Find where the given text appears and provide that cell's center as (X, Y) coordinate. 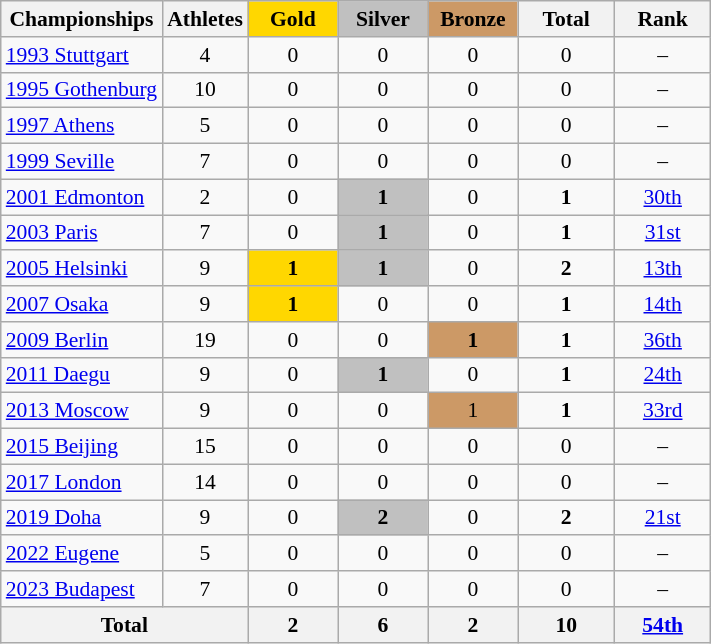
1999 Seville (82, 162)
2001 Edmonton (82, 197)
Athletes (205, 19)
2013 Moscow (82, 411)
24th (662, 375)
1997 Athens (82, 126)
2011 Daegu (82, 375)
2023 Budapest (82, 589)
1995 Gothenburg (82, 90)
6 (383, 625)
Championships (82, 19)
2005 Helsinki (82, 269)
33rd (662, 411)
2017 London (82, 482)
1993 Stuttgart (82, 55)
2015 Beijing (82, 447)
14 (205, 482)
Bronze (473, 19)
31st (662, 233)
Silver (383, 19)
30th (662, 197)
Gold (293, 19)
15 (205, 447)
2019 Doha (82, 518)
2022 Eugene (82, 554)
2007 Osaka (82, 304)
2003 Paris (82, 233)
Rank (662, 19)
19 (205, 340)
36th (662, 340)
4 (205, 55)
2009 Berlin (82, 340)
14th (662, 304)
13th (662, 269)
54th (662, 625)
21st (662, 518)
